Pinpoint the cell where the given text exists, returning its (x, y) midpoint coordinate. 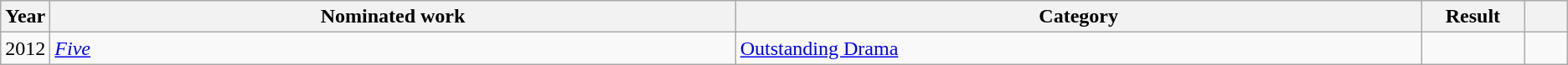
Outstanding Drama (1079, 48)
Five (393, 48)
Category (1079, 17)
Nominated work (393, 17)
Year (25, 17)
Result (1473, 17)
2012 (25, 48)
